From the cell containing the given text, extract its center point as (x, y) coordinate. 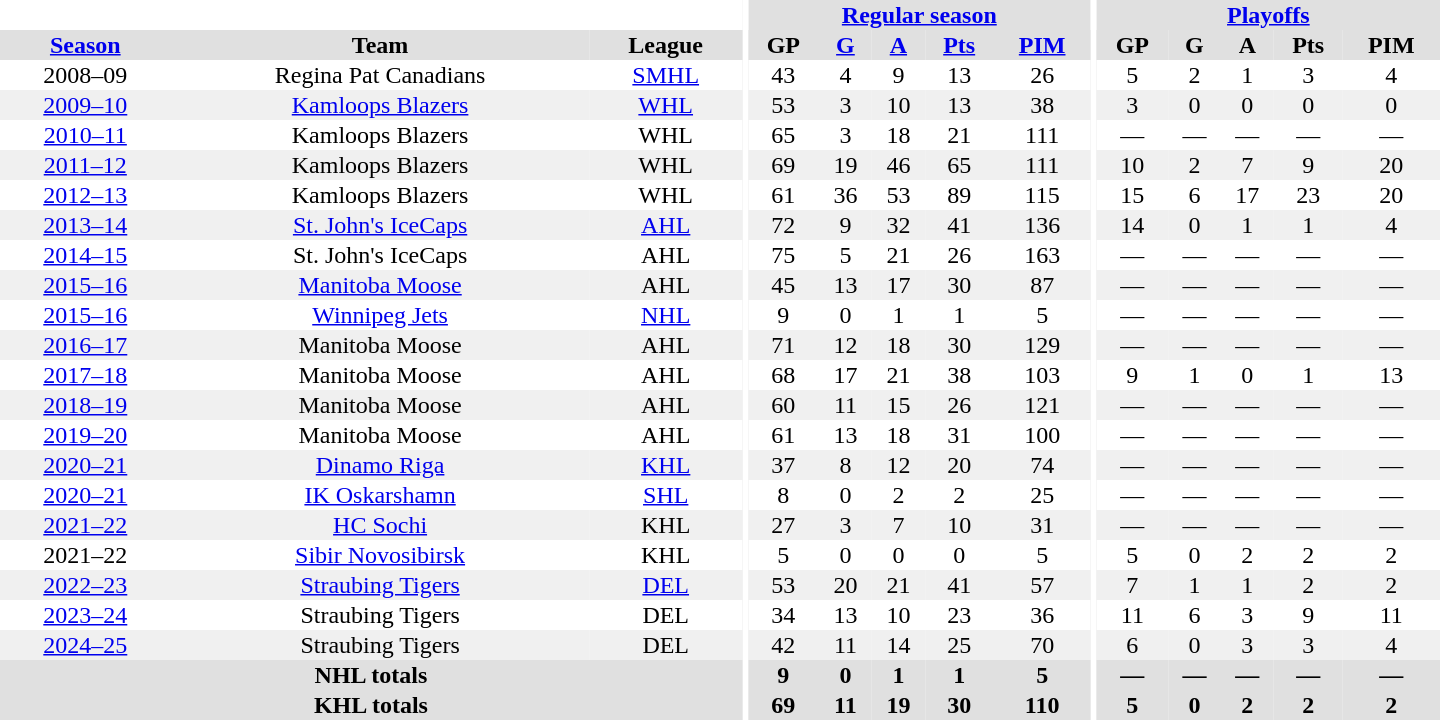
2010–11 (86, 135)
2008–09 (86, 75)
NHL (666, 315)
Regular season (920, 15)
32 (898, 225)
2019–20 (86, 435)
87 (1042, 285)
27 (784, 525)
71 (784, 345)
IK Oskarshamn (380, 495)
2013–14 (86, 225)
NHL totals (371, 675)
129 (1042, 345)
57 (1042, 585)
45 (784, 285)
Dinamo Riga (380, 465)
163 (1042, 255)
2014–15 (86, 255)
HC Sochi (380, 525)
League (666, 45)
74 (1042, 465)
68 (784, 375)
2018–19 (86, 405)
60 (784, 405)
Team (380, 45)
SMHL (666, 75)
2016–17 (86, 345)
KHL totals (371, 705)
Winnipeg Jets (380, 315)
2011–12 (86, 165)
2022–23 (86, 585)
72 (784, 225)
Sibir Novosibirsk (380, 555)
2017–18 (86, 375)
2012–13 (86, 195)
Season (86, 45)
43 (784, 75)
103 (1042, 375)
34 (784, 615)
42 (784, 645)
SHL (666, 495)
Regina Pat Canadians (380, 75)
37 (784, 465)
89 (960, 195)
70 (1042, 645)
75 (784, 255)
Playoffs (1268, 15)
2009–10 (86, 105)
100 (1042, 435)
110 (1042, 705)
2024–25 (86, 645)
2023–24 (86, 615)
46 (898, 165)
115 (1042, 195)
121 (1042, 405)
136 (1042, 225)
